For the text-containing cell, return its midpoint in (X, Y) coordinate format. 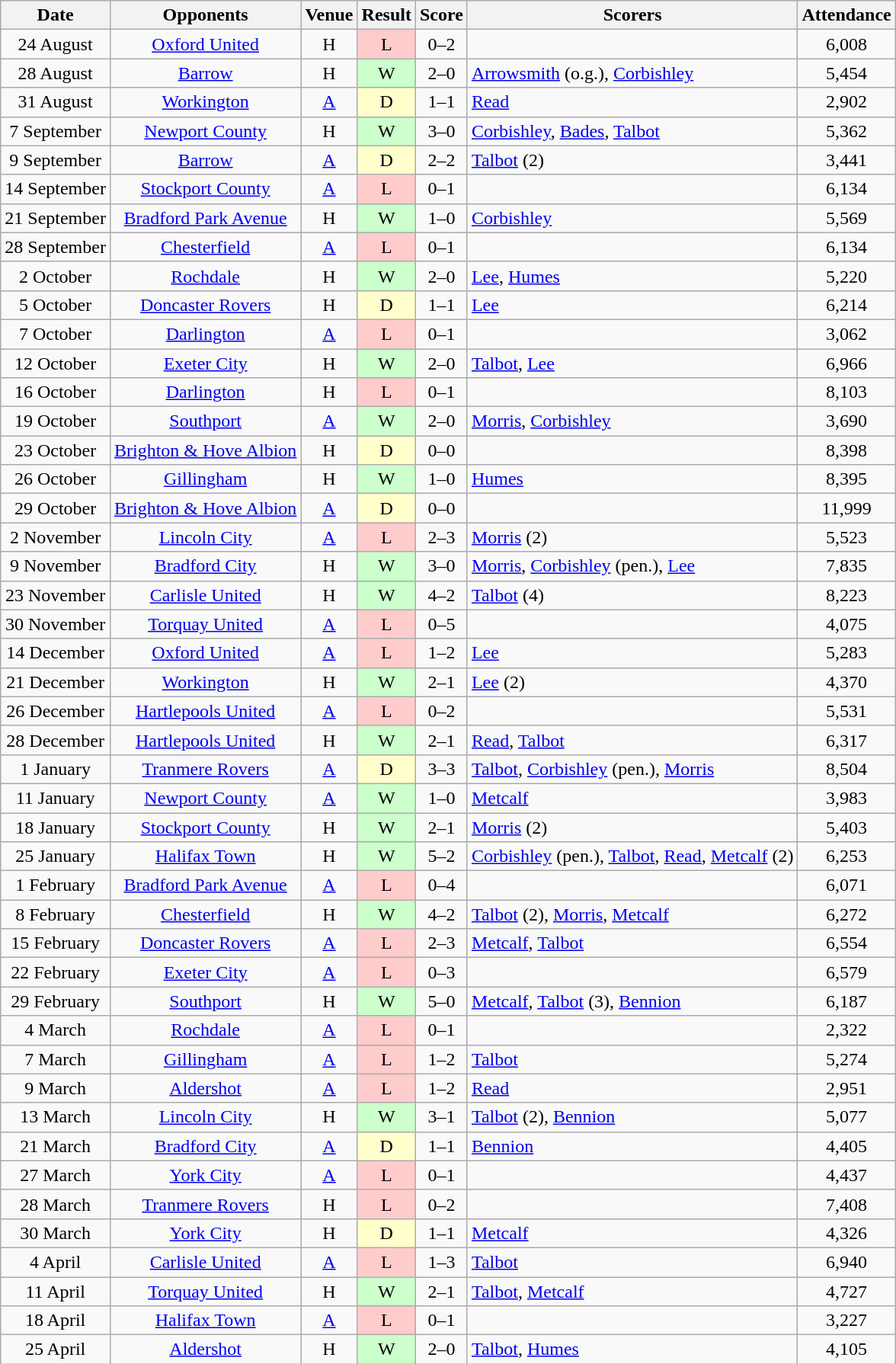
2–2 (441, 160)
8,395 (846, 479)
28 August (56, 73)
Bennion (632, 1146)
27 March (56, 1175)
Arrowsmith (o.g.), Corbishley (632, 73)
Morris, Corbishley (pen.), Lee (632, 566)
Venue (329, 15)
7 March (56, 1059)
Talbot (2) (632, 160)
1–3 (441, 1262)
Talbot (2), Morris, Metcalf (632, 914)
25 April (56, 1350)
4 March (56, 1030)
1 February (56, 885)
19 October (56, 421)
4 April (56, 1262)
Talbot (4) (632, 595)
Result (386, 15)
29 February (56, 1001)
18 April (56, 1321)
6,071 (846, 885)
31 August (56, 102)
5,454 (846, 73)
Corbishley (632, 218)
5–2 (441, 857)
14 December (56, 653)
26 October (56, 479)
7 September (56, 131)
5,362 (846, 131)
2,951 (846, 1088)
14 September (56, 189)
Date (56, 15)
2,902 (846, 102)
8,398 (846, 450)
6,940 (846, 1262)
25 January (56, 857)
21 September (56, 218)
15 February (56, 943)
3,062 (846, 334)
4,370 (846, 682)
5,274 (846, 1059)
6,272 (846, 914)
3,227 (846, 1321)
Read, Talbot (632, 740)
6,317 (846, 740)
3,983 (846, 798)
6,214 (846, 305)
7,408 (846, 1204)
6,554 (846, 943)
Corbishley (pen.), Talbot, Read, Metcalf (2) (632, 857)
2,322 (846, 1030)
4,437 (846, 1175)
5–0 (441, 1001)
Morris, Corbishley (632, 421)
28 September (56, 247)
23 October (56, 450)
7,835 (846, 566)
Metcalf, Talbot (632, 943)
11 April (56, 1292)
5,403 (846, 827)
Talbot, Humes (632, 1350)
Talbot (2), Bennion (632, 1117)
0–4 (441, 885)
6,966 (846, 363)
30 November (56, 624)
3–1 (441, 1117)
8 February (56, 914)
3,690 (846, 421)
26 December (56, 711)
9 November (56, 566)
4,727 (846, 1292)
5,569 (846, 218)
Scorers (632, 15)
4,405 (846, 1146)
8,223 (846, 595)
6,008 (846, 44)
12 October (56, 363)
Talbot, Metcalf (632, 1292)
0–3 (441, 972)
0–5 (441, 624)
21 March (56, 1146)
4,075 (846, 624)
11 January (56, 798)
5,283 (846, 653)
8,103 (846, 392)
Lee (2) (632, 682)
Score (441, 15)
2 October (56, 276)
Humes (632, 479)
29 October (56, 508)
6,579 (846, 972)
Lee, Humes (632, 276)
Talbot, Corbishley (pen.), Morris (632, 769)
28 December (56, 740)
Attendance (846, 15)
Opponents (205, 15)
7 October (56, 334)
5 October (56, 305)
5,531 (846, 711)
5,077 (846, 1117)
4,105 (846, 1350)
Metcalf, Talbot (3), Bennion (632, 1001)
Corbishley, Bades, Talbot (632, 131)
4,326 (846, 1233)
3–3 (441, 769)
1 January (56, 769)
3,441 (846, 160)
2 November (56, 537)
28 March (56, 1204)
18 January (56, 827)
16 October (56, 392)
13 March (56, 1117)
6,253 (846, 857)
21 December (56, 682)
5,523 (846, 537)
23 November (56, 595)
9 September (56, 160)
8,504 (846, 769)
Talbot, Lee (632, 363)
5,220 (846, 276)
11,999 (846, 508)
22 February (56, 972)
9 March (56, 1088)
30 March (56, 1233)
24 August (56, 44)
6,187 (846, 1001)
